Determine the [x, y] coordinate at the center of the cell enclosing the given text.  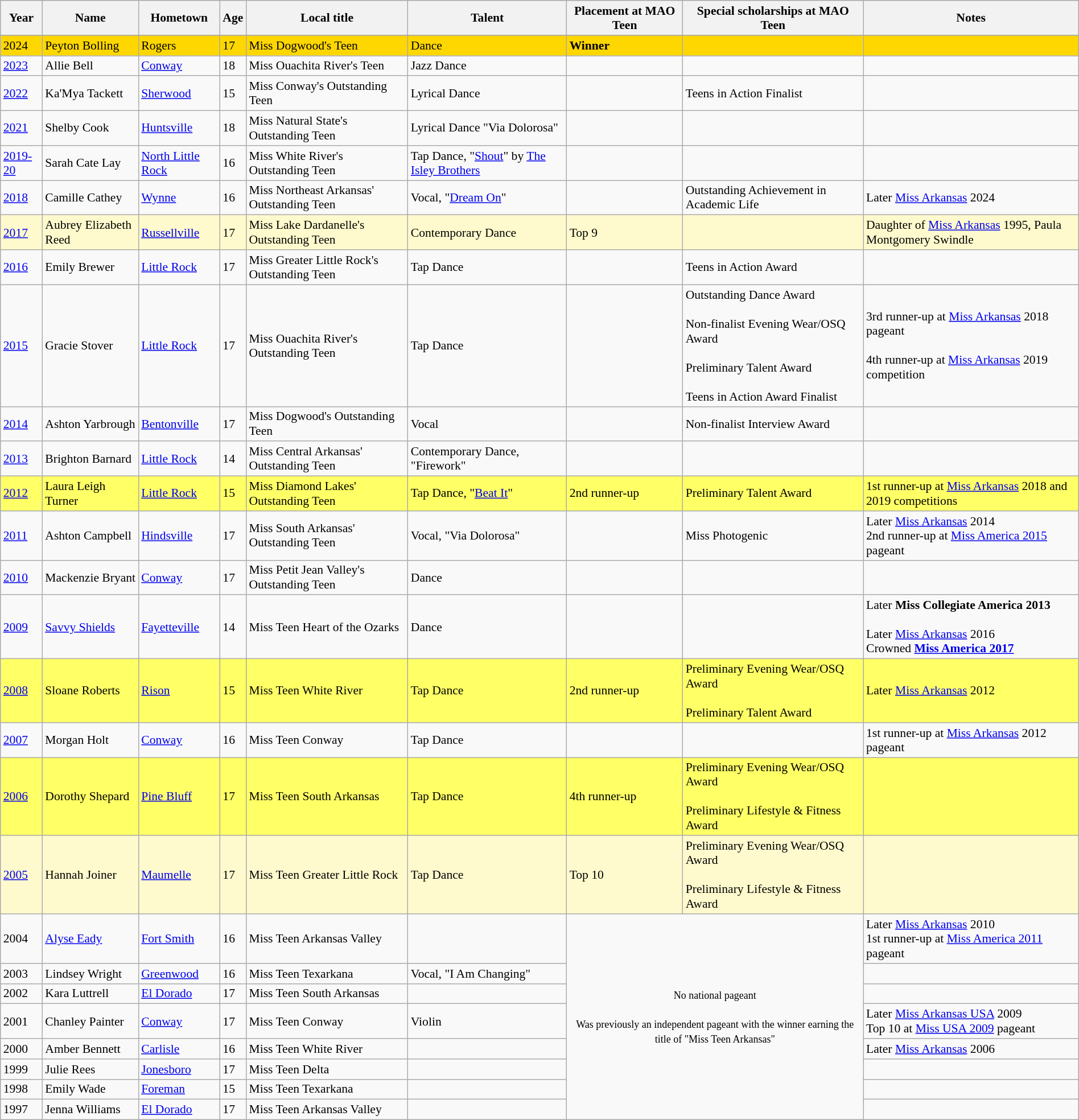
North Little Rock [179, 163]
Miss Teen Greater Little Rock [327, 875]
Preliminary Evening Wear/OSQ Award Preliminary Talent Award [773, 691]
2016 [22, 267]
Placement at MAO Teen [625, 18]
Gracie Stover [90, 345]
Miss Teen Heart of the Ozarks [327, 627]
Bentonville [179, 423]
Miss Conway's Outstanding Teen [327, 93]
Name [90, 18]
Allie Bell [90, 66]
2009 [22, 627]
Age [233, 18]
Miss Photogenic [773, 536]
Hannah Joiner [90, 875]
Dorothy Shepard [90, 797]
1st runner-up at Miss Arkansas 2018 and 2019 competitions [971, 494]
Hindsville [179, 536]
Later Miss Arkansas 2024 [971, 198]
Miss Ouachita River's Teen [327, 66]
Ashton Yarbrough [90, 423]
Rogers [179, 46]
2006 [22, 797]
Lyrical Dance "Via Dolorosa" [487, 129]
Jonesboro [179, 1069]
2000 [22, 1049]
Maumelle [179, 875]
Later Miss Arkansas 20101st runner-up at Miss America 2011 pageant [971, 939]
Hometown [179, 18]
Contemporary Dance, "Firework" [487, 459]
2007 [22, 740]
Later Miss Arkansas USA 2009Top 10 at Miss USA 2009 pageant [971, 1021]
2017 [22, 232]
Sloane Roberts [90, 691]
Laura Leigh Turner [90, 494]
Miss Greater Little Rock's Outstanding Teen [327, 267]
Peyton Bolling [90, 46]
Miss Natural State's Outstanding Teen [327, 129]
Aubrey Elizabeth Reed [90, 232]
1998 [22, 1089]
2005 [22, 875]
No national pageantWas previously an independent pageant with the winner earning the title of "Miss Teen Arkansas" [715, 1017]
2014 [22, 423]
Jenna Williams [90, 1110]
Chanley Painter [90, 1021]
2008 [22, 691]
Rison [179, 691]
Sherwood [179, 93]
Miss White River's Outstanding Teen [327, 163]
Miss Central Arkansas' Outstanding Teen [327, 459]
4th runner-up [625, 797]
Huntsville [179, 129]
Preliminary Talent Award [773, 494]
Lyrical Dance [487, 93]
Local title [327, 18]
Miss South Arkansas' Outstanding Teen [327, 536]
Morgan Holt [90, 740]
Brighton Barnard [90, 459]
Wynne [179, 198]
Mackenzie Bryant [90, 577]
Carlisle [179, 1049]
Miss Northeast Arkansas' Outstanding Teen [327, 198]
Miss Lake Dardanelle's Outstanding Teen [327, 232]
Winner [625, 46]
Year [22, 18]
2023 [22, 66]
Sarah Cate Lay [90, 163]
Russellville [179, 232]
Amber Bennett [90, 1049]
Miss Diamond Lakes' Outstanding Teen [327, 494]
2018 [22, 198]
2003 [22, 974]
1st runner-up at Miss Arkansas 2012 pageant [971, 740]
Tap Dance, "Shout" by The Isley Brothers [487, 163]
2012 [22, 494]
Teens in Action Award [773, 267]
Later Miss Arkansas 2006 [971, 1049]
2004 [22, 939]
2001 [22, 1021]
2022 [22, 93]
Lindsey Wright [90, 974]
Top 10 [625, 875]
Later Miss Arkansas 20142nd runner-up at Miss America 2015 pageant [971, 536]
2024 [22, 46]
2002 [22, 994]
Vocal [487, 423]
Daughter of Miss Arkansas 1995, Paula Montgomery Swindle [971, 232]
Miss Dogwood's Teen [327, 46]
Fort Smith [179, 939]
Miss Petit Jean Valley's Outstanding Teen [327, 577]
Outstanding Dance AwardNon-finalist Evening Wear/OSQ AwardPreliminary Talent AwardTeens in Action Award Finalist [773, 345]
Greenwood [179, 974]
Tap Dance, "Beat It" [487, 494]
2011 [22, 536]
Vocal, "I Am Changing" [487, 974]
Fayetteville [179, 627]
Julie Rees [90, 1069]
2010 [22, 577]
Ka'Mya Tackett [90, 93]
2013 [22, 459]
Talent [487, 18]
2015 [22, 345]
Miss Teen Delta [327, 1069]
Top 9 [625, 232]
Ashton Campbell [90, 536]
Emily Wade [90, 1089]
Outstanding Achievement in Academic Life [773, 198]
2019-20 [22, 163]
Pine Bluff [179, 797]
Miss Dogwood's Outstanding Teen [327, 423]
Vocal, "Dream On" [487, 198]
2021 [22, 129]
Foreman [179, 1089]
Teens in Action Finalist [773, 93]
Special scholarships at MAO Teen [773, 18]
Jazz Dance [487, 66]
Vocal, "Via Dolorosa" [487, 536]
Violin [487, 1021]
Alyse Eady [90, 939]
1997 [22, 1110]
Later Miss Collegiate America 2013Later Miss Arkansas 2016Crowned Miss America 2017 [971, 627]
Shelby Cook [90, 129]
Contemporary Dance [487, 232]
Non-finalist Interview Award [773, 423]
Kara Luttrell [90, 994]
Camille Cathey [90, 198]
Savvy Shields [90, 627]
Emily Brewer [90, 267]
3rd runner-up at Miss Arkansas 2018 pageant4th runner-up at Miss Arkansas 2019 competition [971, 345]
1999 [22, 1069]
Later Miss Arkansas 2012 [971, 691]
Notes [971, 18]
Miss Ouachita River's Outstanding Teen [327, 345]
